Locate the cell with the specified text and output its (x, y) center coordinate. 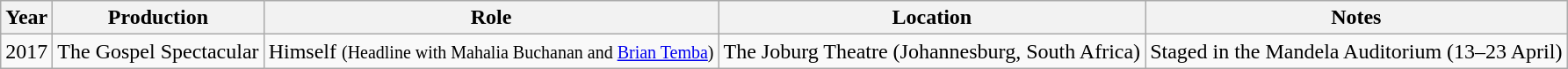
Role (491, 18)
Location (932, 18)
Staged in the Mandela Auditorium (13–23 April) (1356, 51)
2017 (26, 51)
Production (158, 18)
Year (26, 18)
Notes (1356, 18)
Himself (Headline with Mahalia Buchanan and Brian Temba) (491, 51)
The Gospel Spectacular (158, 51)
The Joburg Theatre (Johannesburg, South Africa) (932, 51)
